Provide the [x, y] coordinate of the cell's center where the given text is located.  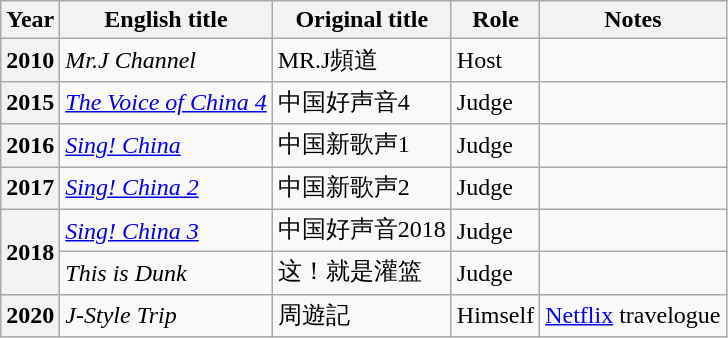
Himself [495, 316]
2010 [30, 60]
Netflix travelogue [633, 316]
中国好声音2018 [362, 230]
2020 [30, 316]
2016 [30, 146]
Mr.J Channel [166, 60]
周遊記 [362, 316]
This is Dunk [166, 274]
The Voice of China 4 [166, 102]
English title [166, 20]
Sing! China 3 [166, 230]
Role [495, 20]
中国好声音4 [362, 102]
这！就是灌篮 [362, 274]
Sing! China [166, 146]
中国新歌声1 [362, 146]
2017 [30, 188]
2018 [30, 252]
Year [30, 20]
Host [495, 60]
Sing! China 2 [166, 188]
Original title [362, 20]
中国新歌声2 [362, 188]
MR.J頻道 [362, 60]
Notes [633, 20]
J-Style Trip [166, 316]
2015 [30, 102]
